Find where the given text appears and provide that cell's center as (X, Y) coordinate. 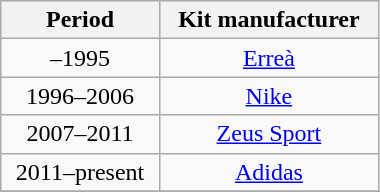
1996–2006 (80, 96)
Zeus Sport (268, 134)
Period (80, 20)
Kit manufacturer (268, 20)
Nike (268, 96)
2011–present (80, 172)
2007–2011 (80, 134)
–1995 (80, 58)
Adidas (268, 172)
Erreà (268, 58)
